Search for the cell housing the specified text and yield its (X, Y) center coordinate. 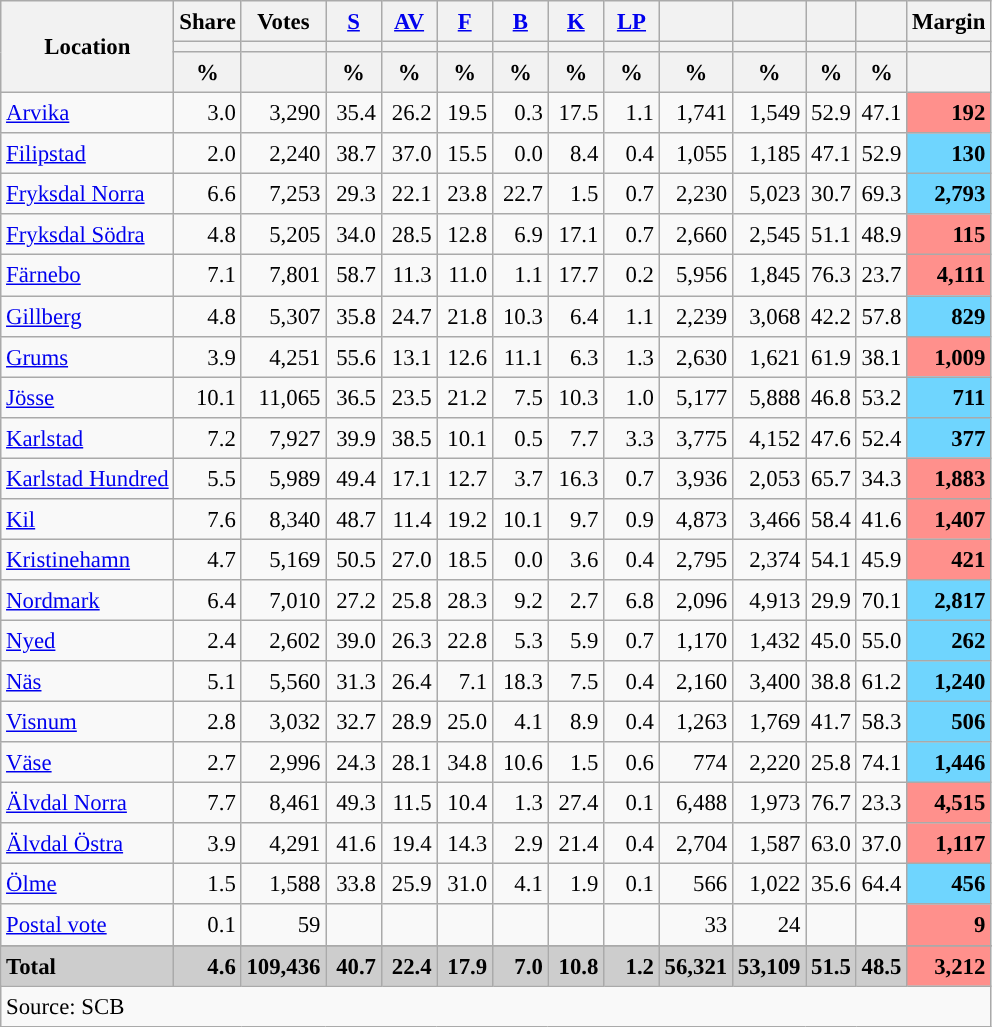
34.0 (354, 234)
61.9 (831, 356)
52.4 (881, 438)
Färnebo (88, 276)
Filipstad (88, 154)
46.8 (831, 398)
22.4 (409, 966)
1.2 (632, 966)
11.0 (465, 276)
4,251 (284, 356)
49.4 (354, 478)
1,769 (770, 722)
12.7 (465, 478)
2,220 (770, 762)
54.1 (831, 560)
11.5 (409, 804)
12.6 (465, 356)
2,160 (696, 682)
39.9 (354, 438)
4,111 (949, 276)
57.8 (881, 316)
10.8 (576, 966)
32.7 (354, 722)
18.3 (520, 682)
Share (208, 22)
Väse (88, 762)
1,263 (696, 722)
6.8 (632, 600)
1,185 (770, 154)
53,109 (770, 966)
2,817 (949, 600)
2,795 (696, 560)
53.2 (881, 398)
38.8 (831, 682)
4,515 (949, 804)
1,407 (949, 520)
38.5 (409, 438)
48.9 (881, 234)
Älvdal Norra (88, 804)
192 (949, 114)
10.4 (465, 804)
2.9 (520, 844)
28.1 (409, 762)
4,873 (696, 520)
1.0 (632, 398)
5,956 (696, 276)
1,055 (696, 154)
17.9 (465, 966)
9.2 (520, 600)
49.3 (354, 804)
Source: SCB (496, 1006)
17.5 (576, 114)
35.4 (354, 114)
17.7 (576, 276)
61.2 (881, 682)
5.5 (208, 478)
1.9 (576, 884)
21.2 (465, 398)
3,936 (696, 478)
25.0 (465, 722)
F (465, 22)
18.5 (465, 560)
7,927 (284, 438)
58.7 (354, 276)
5.9 (576, 640)
2.4 (208, 640)
K (576, 22)
8.9 (576, 722)
15.5 (465, 154)
9 (949, 926)
70.1 (881, 600)
Kristinehamn (88, 560)
69.3 (881, 194)
19.4 (409, 844)
45.0 (831, 640)
2,240 (284, 154)
26.4 (409, 682)
4.7 (208, 560)
30.7 (831, 194)
2,239 (696, 316)
Votes (284, 22)
7,801 (284, 276)
51.1 (831, 234)
1,973 (770, 804)
23.5 (409, 398)
Karlstad (88, 438)
2,374 (770, 560)
27.0 (409, 560)
109,436 (284, 966)
16.3 (576, 478)
AV (409, 22)
Jösse (88, 398)
3,068 (770, 316)
6.6 (208, 194)
LP (632, 22)
0.3 (520, 114)
Karlstad Hundred (88, 478)
31.0 (465, 884)
1,009 (949, 356)
130 (949, 154)
5,205 (284, 234)
0.5 (520, 438)
51.5 (831, 966)
1,845 (770, 276)
24.3 (354, 762)
3.0 (208, 114)
0.2 (632, 276)
566 (696, 884)
25.9 (409, 884)
Grums (88, 356)
1,587 (770, 844)
5,307 (284, 316)
45.9 (881, 560)
8,461 (284, 804)
2,545 (770, 234)
35.6 (831, 884)
28.5 (409, 234)
Arvika (88, 114)
24.7 (409, 316)
76.7 (831, 804)
7.0 (520, 966)
5,177 (696, 398)
1,741 (696, 114)
8,340 (284, 520)
1,432 (770, 640)
S (354, 22)
3.6 (576, 560)
41.7 (831, 722)
4,913 (770, 600)
Total (88, 966)
5,560 (284, 682)
1,170 (696, 640)
2,630 (696, 356)
Kil (88, 520)
7.2 (208, 438)
115 (949, 234)
6.3 (576, 356)
Location (88, 47)
27.4 (576, 804)
38.7 (354, 154)
11.1 (520, 356)
3,032 (284, 722)
0.6 (632, 762)
42.2 (831, 316)
1,621 (770, 356)
19.2 (465, 520)
55.0 (881, 640)
29.3 (354, 194)
56,321 (696, 966)
11.4 (409, 520)
3,212 (949, 966)
40.7 (354, 966)
29.9 (831, 600)
64.4 (881, 884)
38.1 (881, 356)
3,466 (770, 520)
1,022 (770, 884)
74.1 (881, 762)
Ölme (88, 884)
506 (949, 722)
7.6 (208, 520)
47.6 (831, 438)
3,400 (770, 682)
48.5 (881, 966)
774 (696, 762)
19.5 (465, 114)
31.3 (354, 682)
456 (949, 884)
Älvdal Östra (88, 844)
22.1 (409, 194)
2,096 (696, 600)
5,169 (284, 560)
Postal vote (88, 926)
2,602 (284, 640)
2.8 (208, 722)
50.5 (354, 560)
1,549 (770, 114)
6,488 (696, 804)
26.3 (409, 640)
39.0 (354, 640)
5,989 (284, 478)
3.3 (632, 438)
2,704 (696, 844)
22.7 (520, 194)
55.6 (354, 356)
26.2 (409, 114)
3,775 (696, 438)
4,291 (284, 844)
35.8 (354, 316)
28.9 (409, 722)
5,023 (770, 194)
28.3 (465, 600)
2.0 (208, 154)
58.4 (831, 520)
23.8 (465, 194)
6.9 (520, 234)
1,446 (949, 762)
Visnum (88, 722)
34.3 (881, 478)
22.8 (465, 640)
B (520, 22)
34.8 (465, 762)
1,117 (949, 844)
7,010 (284, 600)
76.3 (831, 276)
2,996 (284, 762)
262 (949, 640)
5.3 (520, 640)
36.5 (354, 398)
23.7 (881, 276)
10.6 (520, 762)
8.4 (576, 154)
4.6 (208, 966)
Nordmark (88, 600)
377 (949, 438)
Gillberg (88, 316)
63.0 (831, 844)
Fryksdal Södra (88, 234)
11.3 (409, 276)
23.3 (881, 804)
1,240 (949, 682)
33 (696, 926)
58.3 (881, 722)
3,290 (284, 114)
27.2 (354, 600)
421 (949, 560)
14.3 (465, 844)
13.1 (409, 356)
Nyed (88, 640)
1,883 (949, 478)
12.8 (465, 234)
65.7 (831, 478)
21.8 (465, 316)
Margin (949, 22)
9.7 (576, 520)
48.7 (354, 520)
2,793 (949, 194)
5.1 (208, 682)
3.7 (520, 478)
24 (770, 926)
59 (284, 926)
11,065 (284, 398)
Näs (88, 682)
4,152 (770, 438)
5,888 (770, 398)
1,588 (284, 884)
711 (949, 398)
21.4 (576, 844)
33.8 (354, 884)
2,230 (696, 194)
829 (949, 316)
7,253 (284, 194)
Fryksdal Norra (88, 194)
2,053 (770, 478)
0.9 (632, 520)
2,660 (696, 234)
